Pinpoint the cell where the given text exists, returning its [X, Y] midpoint coordinate. 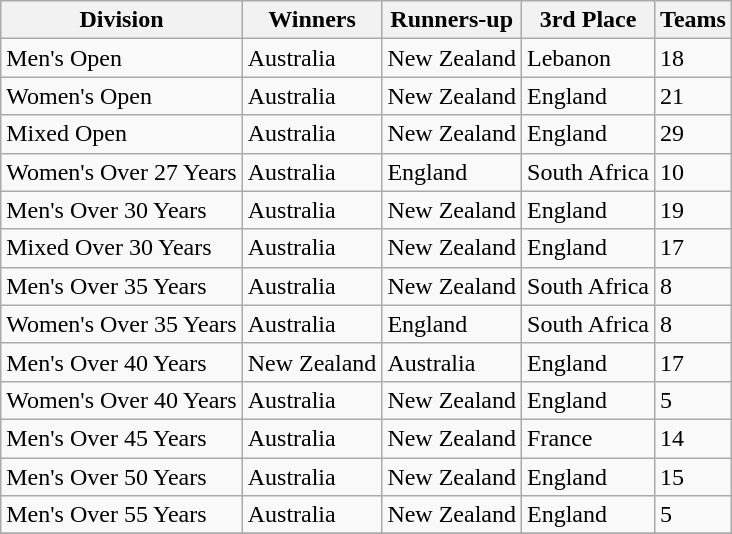
Women's Over 35 Years [122, 324]
Women's Over 40 Years [122, 400]
Winners [312, 20]
Teams [694, 20]
Division [122, 20]
10 [694, 172]
Men's Over 45 Years [122, 438]
Lebanon [588, 58]
Men's Open [122, 58]
14 [694, 438]
France [588, 438]
Women's Open [122, 96]
Mixed Over 30 Years [122, 248]
Men's Over 30 Years [122, 210]
29 [694, 134]
3rd Place [588, 20]
Men's Over 35 Years [122, 286]
Runners-up [452, 20]
21 [694, 96]
Women's Over 27 Years [122, 172]
15 [694, 477]
19 [694, 210]
Men's Over 55 Years [122, 515]
Men's Over 40 Years [122, 362]
Men's Over 50 Years [122, 477]
Mixed Open [122, 134]
18 [694, 58]
